Determine the (x, y) coordinate at the center of the cell enclosing the given text.  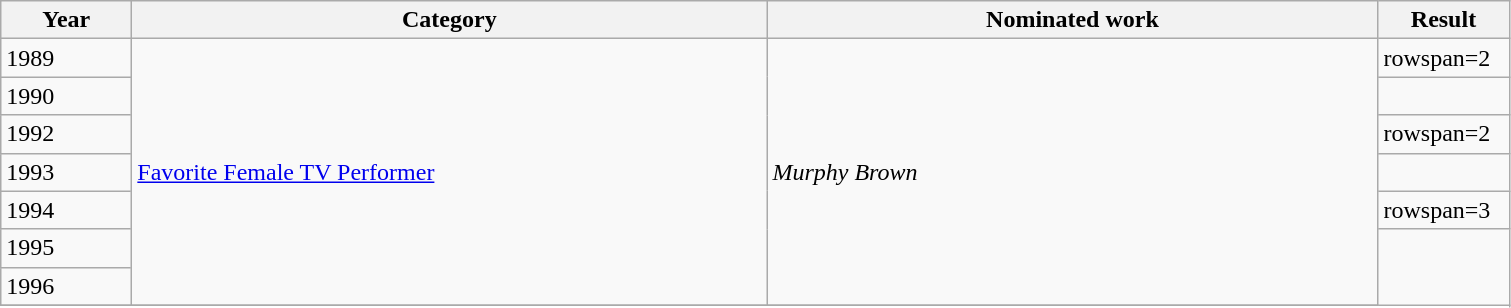
Nominated work (1072, 20)
Favorite Female TV Performer (450, 172)
1995 (66, 248)
1994 (66, 210)
1993 (66, 172)
Result (1444, 20)
1992 (66, 134)
Year (66, 20)
rowspan=3 (1444, 210)
Category (450, 20)
1989 (66, 58)
1996 (66, 286)
1990 (66, 96)
Murphy Brown (1072, 172)
